Extract the [x, y] coordinate from the center of the cell holding the provided text.  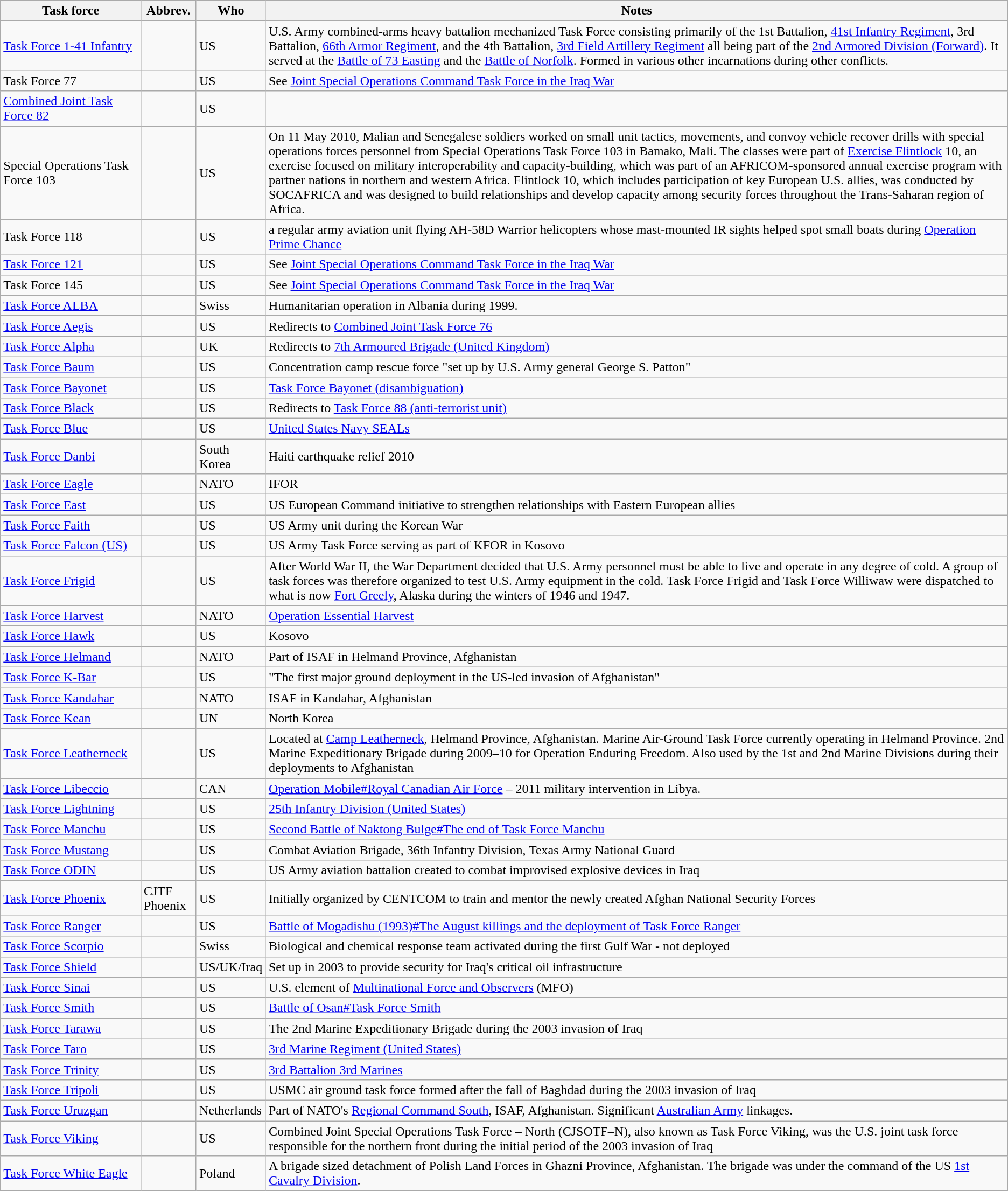
Task Force Trinity [71, 1069]
Task Force Leatherneck [71, 753]
Second Battle of Naktong Bulge#The end of Task Force Manchu [636, 830]
US/UK/Iraq [230, 967]
Task Force Libeccio [71, 788]
Task Force Kandahar [71, 698]
Task Force Scorpio [71, 946]
Task Force Harvest [71, 616]
Part of ISAF in Helmand Province, Afghanistan [636, 657]
Haiti earthquake relief 2010 [636, 457]
United States Navy SEALs [636, 429]
Task Force Hawk [71, 636]
North Korea [636, 718]
3rd Battalion 3rd Marines [636, 1069]
Task Force Helmand [71, 657]
Task Force East [71, 505]
US Army aviation battalion created to combat improvised explosive devices in Iraq [636, 870]
Task Force Lightning [71, 809]
Battle of Osan#Task Force Smith [636, 1008]
South Korea [230, 457]
Task Force Eagle [71, 484]
Task Force Bayonet (disambiguation) [636, 387]
Who [230, 11]
Task Force K-Bar [71, 677]
Poland [230, 1173]
Task Force 145 [71, 285]
US Army Task Force serving as part of KFOR in Kosovo [636, 546]
Task Force Manchu [71, 830]
Combined Joint Task Force 82 [71, 109]
Task Force 118 [71, 237]
Task Force White Eagle [71, 1173]
Initially organized by CENTCOM to train and mentor the newly created Afghan National Security Forces [636, 899]
The 2nd Marine Expeditionary Brigade during the 2003 invasion of Iraq [636, 1028]
A brigade sized detachment of Polish Land Forces in Ghazni Province, Afghanistan. The brigade was under the command of the US 1st Cavalry Division. [636, 1173]
Task Force Mustang [71, 850]
Task Force Aegis [71, 326]
Set up in 2003 to provide security for Iraq's critical oil infrastructure [636, 967]
Combat Aviation Brigade, 36th Infantry Division, Texas Army National Guard [636, 850]
Task Force Frigid [71, 581]
UN [230, 718]
Task Force Tripoli [71, 1090]
Task Force ODIN [71, 870]
Task Force Viking [71, 1138]
Special Operations Task Force 103 [71, 172]
Concentration camp rescue force "set up by U.S. Army general George S. Patton" [636, 367]
Task Force Falcon (US) [71, 546]
Task Force Sinai [71, 987]
CAN [230, 788]
Task force [71, 11]
Operation Essential Harvest [636, 616]
Task Force Faith [71, 525]
UK [230, 346]
Task Force Black [71, 408]
Part of NATO's Regional Command South, ISAF, Afghanistan. Significant Australian Army linkages. [636, 1110]
a regular army aviation unit flying AH-58D Warrior helicopters whose mast-mounted IR sights helped spot small boats during Operation Prime Chance [636, 237]
Task Force 1-41 Infantry [71, 46]
Battle of Mogadishu (1993)#The August killings and the deployment of Task Force Ranger [636, 926]
US European Command initiative to strengthen relationships with Eastern European allies [636, 505]
Kosovo [636, 636]
25th Infantry Division (United States) [636, 809]
Task Force Tarawa [71, 1028]
Task Force ALBA [71, 305]
Task Force Smith [71, 1008]
Redirects to Task Force 88 (anti-terrorist unit) [636, 408]
Task Force 121 [71, 264]
Task Force Alpha [71, 346]
Biological and chemical response team activated during the first Gulf War - not deployed [636, 946]
Task Force 77 [71, 81]
Task Force Kean [71, 718]
Task Force Bayonet [71, 387]
Netherlands [230, 1110]
Redirects to 7th Armoured Brigade (United Kingdom) [636, 346]
"The first major ground deployment in the US-led invasion of Afghanistan" [636, 677]
IFOR [636, 484]
Humanitarian operation in Albania during 1999. [636, 305]
Operation Mobile#Royal Canadian Air Force – 2011 military intervention in Libya. [636, 788]
CJTF Phoenix [168, 899]
Task Force Ranger [71, 926]
Task Force Shield [71, 967]
Task Force Phoenix [71, 899]
3rd Marine Regiment (United States) [636, 1049]
USMC air ground task force formed after the fall of Baghdad during the 2003 invasion of Iraq [636, 1090]
Redirects to Combined Joint Task Force 76 [636, 326]
US Army unit during the Korean War [636, 525]
Task Force Danbi [71, 457]
Notes [636, 11]
Abbrev. [168, 11]
Task Force Baum [71, 367]
Task Force Blue [71, 429]
U.S. element of Multinational Force and Observers (MFO) [636, 987]
Task Force Taro [71, 1049]
Task Force Uruzgan [71, 1110]
ISAF in Kandahar, Afghanistan [636, 698]
